Output the [x, y] coordinate of the center of the cell containing the given text.  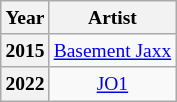
JO1 [112, 84]
2015 [25, 50]
Artist [112, 18]
Basement Jaxx [112, 50]
2022 [25, 84]
Year [25, 18]
